Determine the (x, y) coordinate at the center of the cell enclosing the given text.  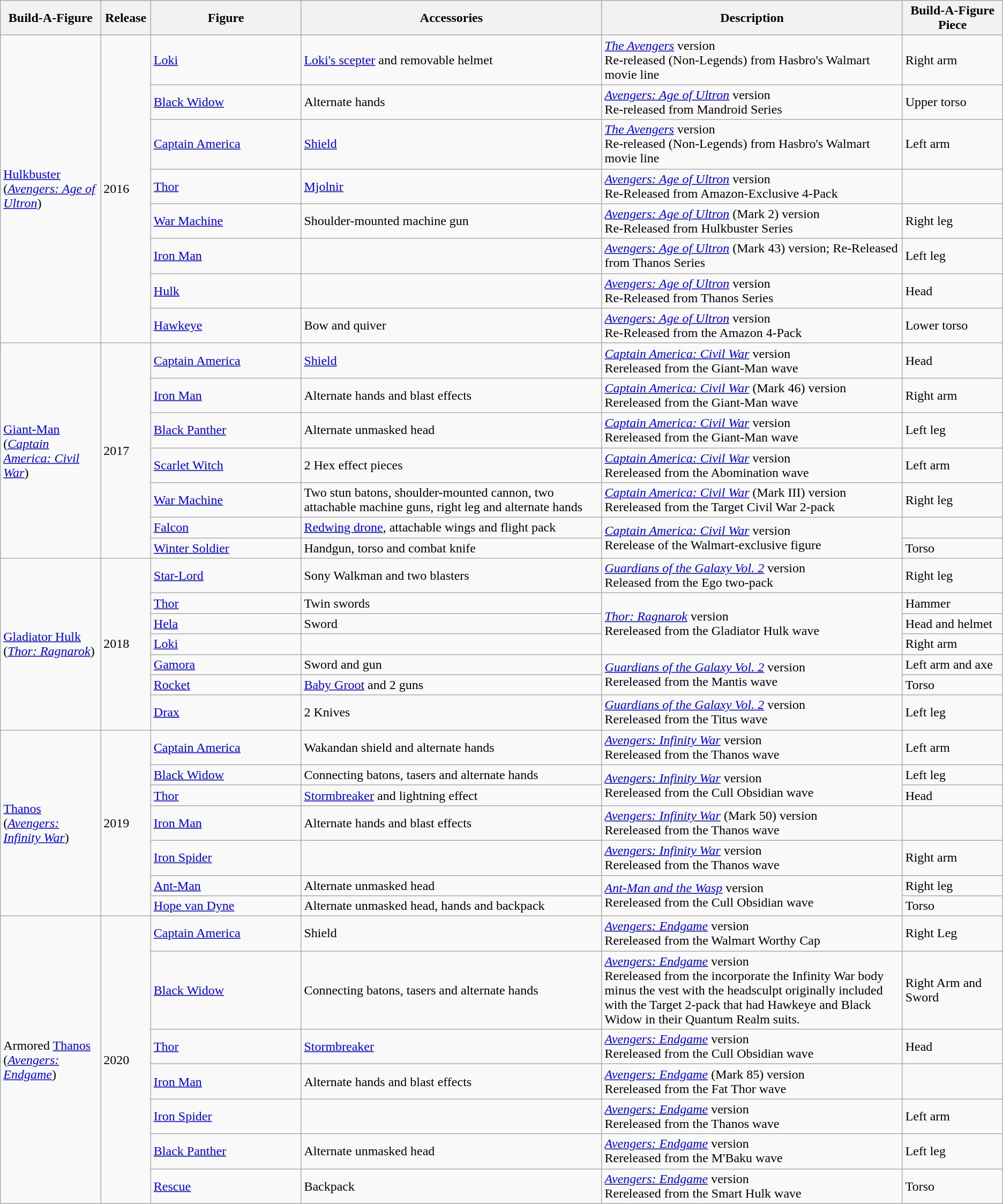
Release (126, 18)
Captain America: Civil War versionRerelease of the Walmart-exclusive figure (752, 538)
Avengers: Age of Ultron (Mark 2) versionRe-Released from Hulkbuster Series (752, 221)
Hawkeye (226, 326)
2016 (126, 189)
Alternate hands (451, 102)
Thanos (Avengers: Infinity War) (50, 823)
Drax (226, 713)
Guardians of the Galaxy Vol. 2 versionRereleased from the Mantis wave (752, 675)
Avengers: Age of Ultron versionRe-released from Mandroid Series (752, 102)
Baby Groot and 2 guns (451, 685)
Avengers: Age of Ultron (Mark 43) version; Re-Released from Thanos Series (752, 256)
Left arm and axe (953, 664)
Alternate unmasked head, hands and backpack (451, 906)
Mjolnir (451, 186)
Guardians of the Galaxy Vol. 2 versionReleased from the Ego two-pack (752, 575)
Falcon (226, 528)
Right Arm and Sword (953, 990)
Gladiator Hulk (Thor: Ragnarok) (50, 644)
Sword and gun (451, 664)
Figure (226, 18)
2 Knives (451, 713)
2017 (126, 450)
Head and helmet (953, 624)
Guardians of the Galaxy Vol. 2 versionRereleased from the Titus wave (752, 713)
Avengers: Infinity War versionRereleased from the Cull Obsidian wave (752, 785)
Shoulder-mounted machine gun (451, 221)
Ant-Man and the Wasp versionRereleased from the Cull Obsidian wave (752, 896)
Ant-Man (226, 886)
2020 (126, 1060)
Backpack (451, 1186)
Avengers: Infinity War (Mark 50) versionRereleased from the Thanos wave (752, 823)
Captain America: Civil War versionRereleased from the Abomination wave (752, 465)
Rocket (226, 685)
2018 (126, 644)
Two stun batons, shoulder-mounted cannon, two attachable machine guns, right leg and alternate hands (451, 500)
Hope van Dyne (226, 906)
Avengers: Age of Ultron versionRe-Released from Thanos Series (752, 290)
2 Hex effect pieces (451, 465)
Description (752, 18)
Handgun, torso and combat knife (451, 548)
Avengers: Age of Ultron versionRe-Released from the Amazon 4-Pack (752, 326)
Stormbreaker (451, 1047)
Wakandan shield and alternate hands (451, 747)
Hela (226, 624)
Sword (451, 624)
Avengers: Age of Ultron versionRe-Released from Amazon-Exclusive 4-Pack (752, 186)
Loki's scepter and removable helmet (451, 60)
Star-Lord (226, 575)
Hulk (226, 290)
Accessories (451, 18)
Stormbreaker and lightning effect (451, 795)
Build-A-Figure (50, 18)
Hammer (953, 603)
Avengers: Endgame versionRereleased from the M'Baku wave (752, 1151)
Avengers: Endgame versionRereleased from the Thanos wave (752, 1117)
2019 (126, 823)
Redwing drone, attachable wings and flight pack (451, 528)
Upper torso (953, 102)
Captain America: Civil War (Mark 46) versionRereleased from the Giant-Man wave (752, 395)
Lower torso (953, 326)
Avengers: Endgame versionRereleased from the Cull Obsidian wave (752, 1047)
Thor: Ragnarok versionRereleased from the Gladiator Hulk wave (752, 624)
Sony Walkman and two blasters (451, 575)
Avengers: Endgame (Mark 85) versionRereleased from the Fat Thor wave (752, 1081)
Right Leg (953, 933)
Build-A-Figure Piece (953, 18)
Giant-Man (Captain America: Civil War) (50, 450)
Armored Thanos (Avengers: Endgame) (50, 1060)
Twin swords (451, 603)
Rescue (226, 1186)
Avengers: Endgame versionRereleased from the Walmart Worthy Cap (752, 933)
Captain America: Civil War (Mark III) versionRereleased from the Target Civil War 2-pack (752, 500)
Hulkbuster (Avengers: Age of Ultron) (50, 189)
Winter Soldier (226, 548)
Gamora (226, 664)
Bow and quiver (451, 326)
Avengers: Endgame versionRereleased from the Smart Hulk wave (752, 1186)
Scarlet Witch (226, 465)
